Identify which cell holds the provided text, then report its [x, y] central coordinate. 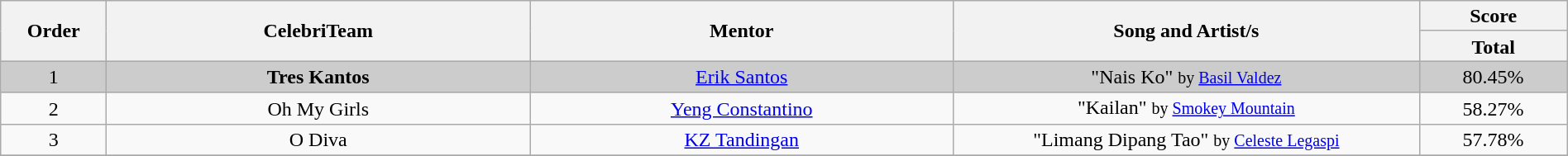
1 [54, 77]
"Nais Ko" by Basil Valdez [1186, 77]
3 [54, 139]
Mentor [742, 31]
2 [54, 108]
Score [1494, 17]
"Limang Dipang Tao" by Celeste Legaspi [1186, 139]
Yeng Constantino [742, 108]
58.27% [1494, 108]
Oh My Girls [318, 108]
Order [54, 31]
57.78% [1494, 139]
Erik Santos [742, 77]
80.45% [1494, 77]
O Diva [318, 139]
CelebriTeam [318, 31]
Total [1494, 46]
"Kailan" by Smokey Mountain [1186, 108]
KZ Tandingan [742, 139]
Song and Artist/s [1186, 31]
Tres Kantos [318, 77]
